Capture the cell that displays the provided text and extract its [X, Y] central coordinate. 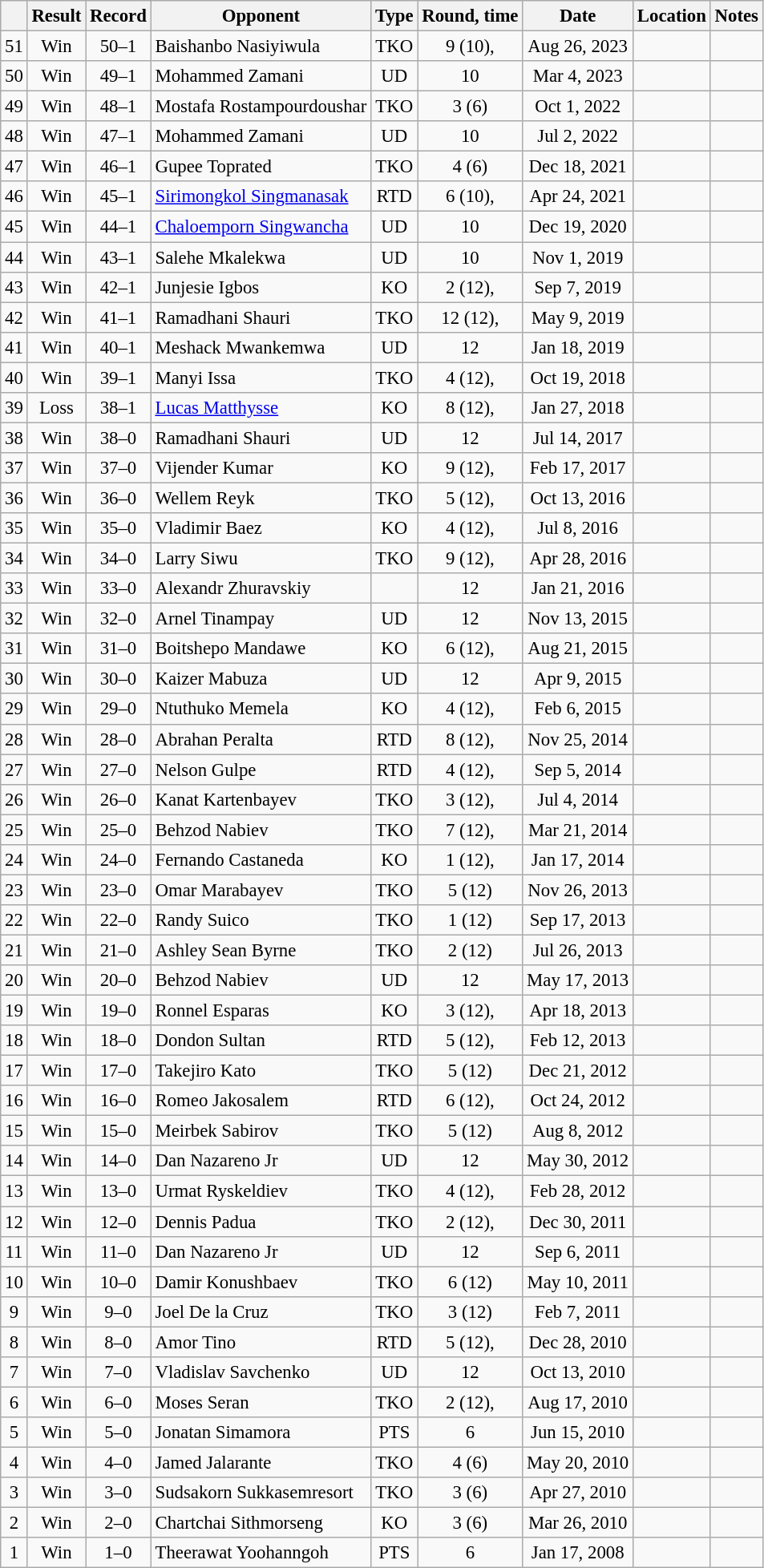
Dondon Sultan [261, 1041]
47–1 [119, 136]
Abrahan Peralta [261, 739]
May 9, 2019 [578, 317]
26 [14, 799]
44 [14, 257]
12 (12), [470, 317]
Sep 7, 2019 [578, 287]
24–0 [119, 860]
16 [14, 1101]
44–1 [119, 227]
10–0 [119, 1282]
May 10, 2011 [578, 1282]
9–0 [119, 1311]
32–0 [119, 619]
3 (12) [470, 1311]
Jul 26, 2013 [578, 950]
Randy Suico [261, 920]
18–0 [119, 1041]
Nov 1, 2019 [578, 257]
9 (10), [470, 46]
Jan 21, 2016 [578, 588]
Nov 25, 2014 [578, 739]
Apr 24, 2021 [578, 196]
1–0 [119, 1553]
1 (12) [470, 920]
2 (12) [470, 950]
Romeo Jakosalem [261, 1101]
41–1 [119, 317]
15 [14, 1131]
48–1 [119, 107]
Amor Tino [261, 1342]
Larry Siwu [261, 559]
Sep 17, 2013 [578, 920]
Vladislav Savchenko [261, 1372]
Aug 26, 2023 [578, 46]
Oct 13, 2010 [578, 1372]
2–0 [119, 1523]
7–0 [119, 1372]
Dec 21, 2012 [578, 1071]
Jan 17, 2008 [578, 1553]
39 [14, 408]
Dec 30, 2011 [578, 1222]
8 [14, 1342]
Feb 28, 2012 [578, 1191]
Arnel Tinampay [261, 619]
Oct 24, 2012 [578, 1101]
23–0 [119, 890]
Meshack Mwankemwa [261, 347]
40 [14, 378]
Boitshepo Mandawe [261, 649]
37–0 [119, 468]
Sep 5, 2014 [578, 770]
Mar 26, 2010 [578, 1523]
Urmat Ryskeldiev [261, 1191]
8–0 [119, 1342]
28 [14, 739]
1 (12), [470, 860]
25–0 [119, 830]
20–0 [119, 980]
26–0 [119, 799]
1 [14, 1553]
Moses Seran [261, 1402]
30 [14, 679]
17–0 [119, 1071]
43–1 [119, 257]
Jan 18, 2019 [578, 347]
42–1 [119, 287]
20 [14, 980]
Opponent [261, 16]
Jamed Jalarante [261, 1462]
50 [14, 76]
Dec 28, 2010 [578, 1342]
13–0 [119, 1191]
31–0 [119, 649]
46–1 [119, 167]
38 [14, 438]
31 [14, 649]
17 [14, 1071]
3–0 [119, 1493]
5–0 [119, 1433]
Notes [736, 16]
Apr 27, 2010 [578, 1493]
38–0 [119, 438]
37 [14, 468]
25 [14, 830]
36 [14, 498]
49–1 [119, 76]
Junjesie Igbos [261, 287]
3 [14, 1493]
16–0 [119, 1101]
Feb 17, 2017 [578, 468]
Jun 15, 2010 [578, 1433]
33–0 [119, 588]
28–0 [119, 739]
4 [14, 1462]
Oct 13, 2016 [578, 498]
Aug 21, 2015 [578, 649]
May 30, 2012 [578, 1162]
Mostafa Rostampourdoushar [261, 107]
14 [14, 1162]
Ashley Sean Byrne [261, 950]
11–0 [119, 1251]
34 [14, 559]
Feb 6, 2015 [578, 709]
Location [672, 16]
Dec 19, 2020 [578, 227]
23 [14, 890]
38–1 [119, 408]
Manyi Issa [261, 378]
Ntuthuko Memela [261, 709]
45–1 [119, 196]
Apr 18, 2013 [578, 1011]
Theerawat Yoohanngoh [261, 1553]
48 [14, 136]
19 [14, 1011]
Takejiro Kato [261, 1071]
35–0 [119, 528]
Jul 14, 2017 [578, 438]
Oct 19, 2018 [578, 378]
Jul 8, 2016 [578, 528]
Jul 2, 2022 [578, 136]
Jul 4, 2014 [578, 799]
29 [14, 709]
11 [14, 1251]
Nelson Gulpe [261, 770]
Vijender Kumar [261, 468]
Loss [56, 408]
Sirimongkol Singmanasak [261, 196]
4–0 [119, 1462]
41 [14, 347]
Gupee Toprated [261, 167]
18 [14, 1041]
May 17, 2013 [578, 980]
Ronnel Esparas [261, 1011]
33 [14, 588]
Jan 27, 2018 [578, 408]
36–0 [119, 498]
51 [14, 46]
22–0 [119, 920]
Alexandr Zhuravskiy [261, 588]
Meirbek Sabirov [261, 1131]
19–0 [119, 1011]
34–0 [119, 559]
47 [14, 167]
9 [14, 1311]
Dec 18, 2021 [578, 167]
40–1 [119, 347]
Date [578, 16]
Mar 4, 2023 [578, 76]
27–0 [119, 770]
14–0 [119, 1162]
Wellem Reyk [261, 498]
Round, time [470, 16]
6–0 [119, 1402]
32 [14, 619]
7 (12), [470, 830]
Dennis Padua [261, 1222]
21 [14, 950]
Sudsakorn Sukkasemresort [261, 1493]
Vladimir Baez [261, 528]
Feb 7, 2011 [578, 1311]
21–0 [119, 950]
Baishanbo Nasiyiwula [261, 46]
13 [14, 1191]
22 [14, 920]
Omar Marabayev [261, 890]
Joel De la Cruz [261, 1311]
Damir Konushbaev [261, 1282]
50–1 [119, 46]
Apr 9, 2015 [578, 679]
Mar 21, 2014 [578, 830]
Chartchai Sithmorseng [261, 1523]
Nov 26, 2013 [578, 890]
Aug 17, 2010 [578, 1402]
Jan 17, 2014 [578, 860]
46 [14, 196]
Kanat Kartenbayev [261, 799]
6 (12) [470, 1282]
27 [14, 770]
49 [14, 107]
Nov 13, 2015 [578, 619]
2 [14, 1523]
Type [394, 16]
39–1 [119, 378]
Lucas Matthysse [261, 408]
45 [14, 227]
Kaizer Mabuza [261, 679]
Apr 28, 2016 [578, 559]
5 [14, 1433]
35 [14, 528]
Sep 6, 2011 [578, 1251]
Jonatan Simamora [261, 1433]
42 [14, 317]
Record [119, 16]
Oct 1, 2022 [578, 107]
43 [14, 287]
Chaloemporn Singwancha [261, 227]
Result [56, 16]
29–0 [119, 709]
6 (10), [470, 196]
May 20, 2010 [578, 1462]
24 [14, 860]
Salehe Mkalekwa [261, 257]
Aug 8, 2012 [578, 1131]
30–0 [119, 679]
7 [14, 1372]
Feb 12, 2013 [578, 1041]
15–0 [119, 1131]
12–0 [119, 1222]
Fernando Castaneda [261, 860]
